Pinpoint the cell where the given text exists, returning its [x, y] midpoint coordinate. 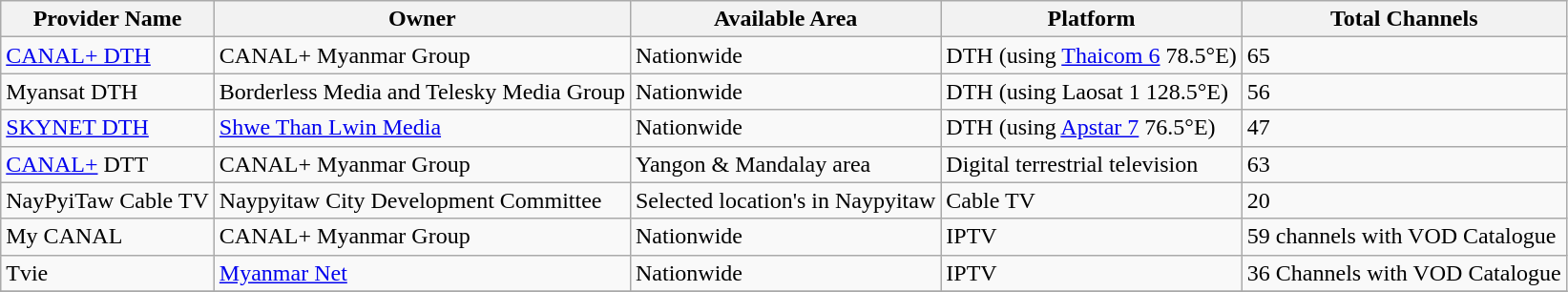
CANAL+ DTT [108, 164]
Owner [422, 19]
Borderless Media and Telesky Media Group [422, 92]
Provider Name [108, 19]
DTH (using Thaicom 6 78.5°E) [1092, 55]
36 Channels with VOD Catalogue [1404, 273]
59 channels with VOD Catalogue [1404, 237]
20 [1404, 200]
DTH (using Laosat 1 128.5°E) [1092, 92]
56 [1404, 92]
47 [1404, 128]
SKYNET DTH [108, 128]
Shwe Than Lwin Media [422, 128]
CANAL+ DTH [108, 55]
Platform [1092, 19]
Total Channels [1404, 19]
NayPyiTaw Cable TV [108, 200]
Selected location's in Naypyitaw [784, 200]
Naypyitaw City Development Committee [422, 200]
My CANAL [108, 237]
Available Area [784, 19]
Digital terrestrial television [1092, 164]
Tvie [108, 273]
Yangon & Mandalay area [784, 164]
Cable TV [1092, 200]
63 [1404, 164]
65 [1404, 55]
DTH (using Apstar 7 76.5°E) [1092, 128]
Myanmar Net [422, 273]
Myansat DTH [108, 92]
